Identify which cell holds the provided text, then report its [x, y] central coordinate. 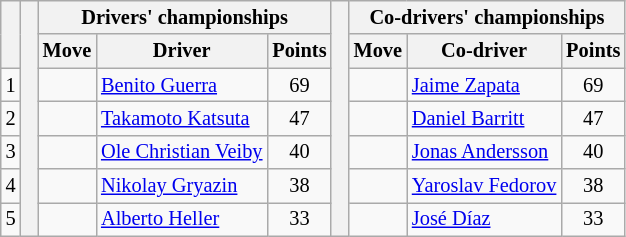
1 [11, 85]
Nikolay Gryazin [182, 186]
Daniel Barritt [484, 118]
Yaroslav Fedorov [484, 186]
5 [11, 219]
Takamoto Katsuta [182, 118]
Alberto Heller [182, 219]
Driver [182, 51]
Drivers' championships [185, 17]
José Díaz [484, 219]
4 [11, 186]
Benito Guerra [182, 85]
2 [11, 118]
Co-driver [484, 51]
Ole Christian Veiby [182, 152]
Jaime Zapata [484, 85]
Jonas Andersson [484, 152]
Co-drivers' championships [488, 17]
3 [11, 152]
